Return (x, y) of the center of cell containing provided text 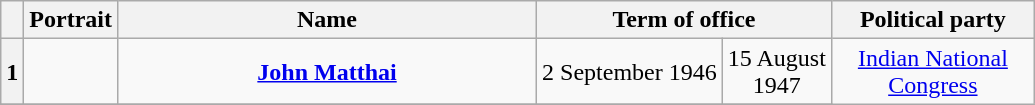
Political party (932, 20)
Name (326, 20)
2 September 1946 (630, 72)
Term of office (684, 20)
John Matthai (326, 72)
15 August1947 (776, 72)
1 (12, 72)
Portrait (71, 20)
Indian National Congress (932, 72)
